Extract the [x, y] coordinate from the center of the cell holding the provided text.  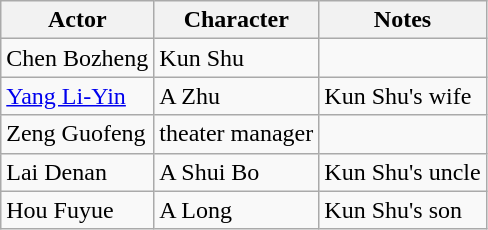
Character [236, 20]
Actor [78, 20]
A Long [236, 210]
Kun Shu's wife [402, 96]
A Zhu [236, 96]
A Shui Bo [236, 172]
Zeng Guofeng [78, 134]
Yang Li-Yin [78, 96]
Notes [402, 20]
Lai Denan [78, 172]
Kun Shu's uncle [402, 172]
theater manager [236, 134]
Hou Fuyue [78, 210]
Kun Shu [236, 58]
Kun Shu's son [402, 210]
Chen Bozheng [78, 58]
